Detect which cell encompasses the target text, then output its (X, Y) center coordinate. 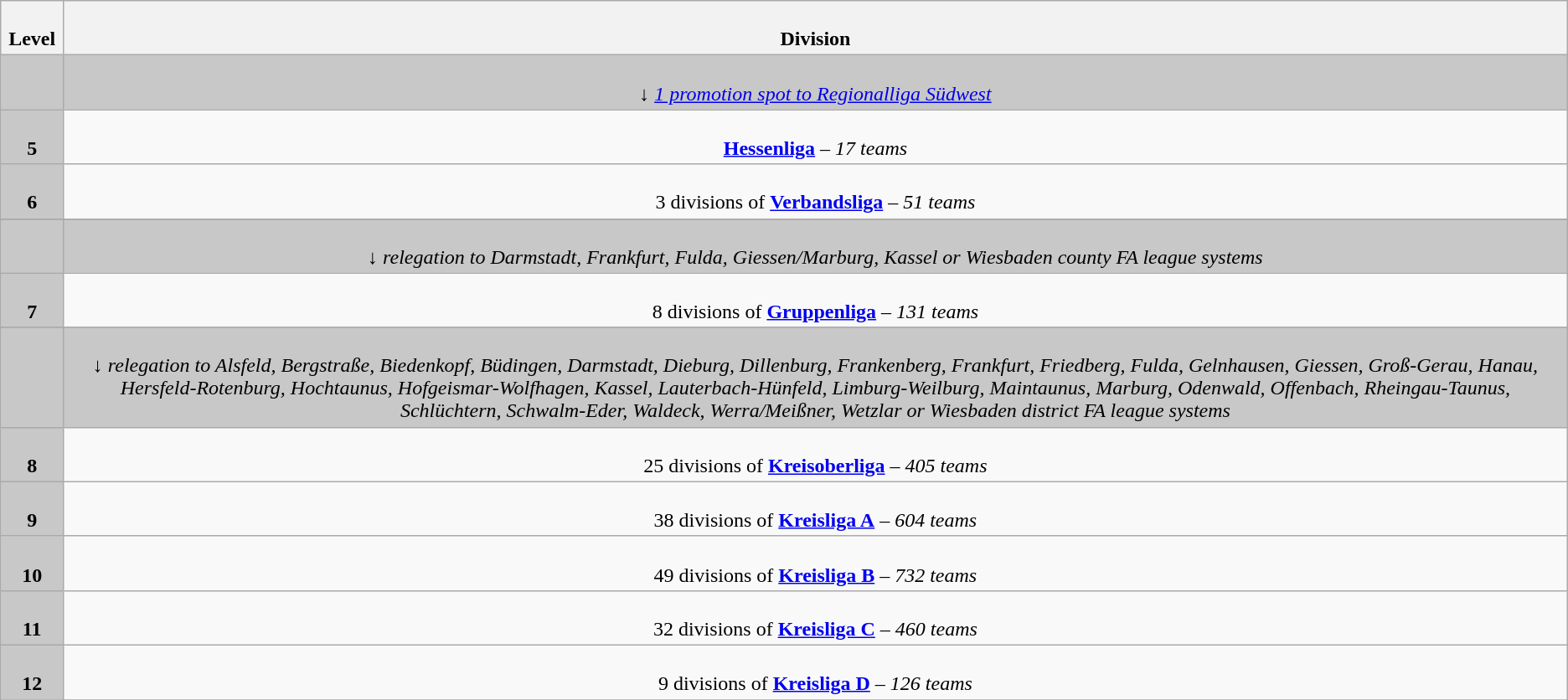
8 divisions of Gruppenliga – 131 teams (816, 300)
49 divisions of Kreisliga B – 732 teams (816, 563)
12 (32, 672)
Division (816, 28)
5 (32, 137)
Hessenliga – 17 teams (816, 137)
↓ relegation to Darmstadt, Frankfurt, Fulda, Giessen/Marburg, Kassel or Wiesbaden county FA league systems (816, 246)
↓ 1 promotion spot to Regionalliga Südwest (816, 82)
38 divisions of Kreisliga A – 604 teams (816, 509)
7 (32, 300)
6 (32, 191)
32 divisions of Kreisliga C – 460 teams (816, 618)
9 (32, 509)
11 (32, 618)
25 divisions of Kreisoberliga – 405 teams (816, 454)
10 (32, 563)
3 divisions of Verbandsliga – 51 teams (816, 191)
8 (32, 454)
Level (32, 28)
9 divisions of Kreisliga D – 126 teams (816, 672)
